From the cell containing the given text, extract its center point as (x, y) coordinate. 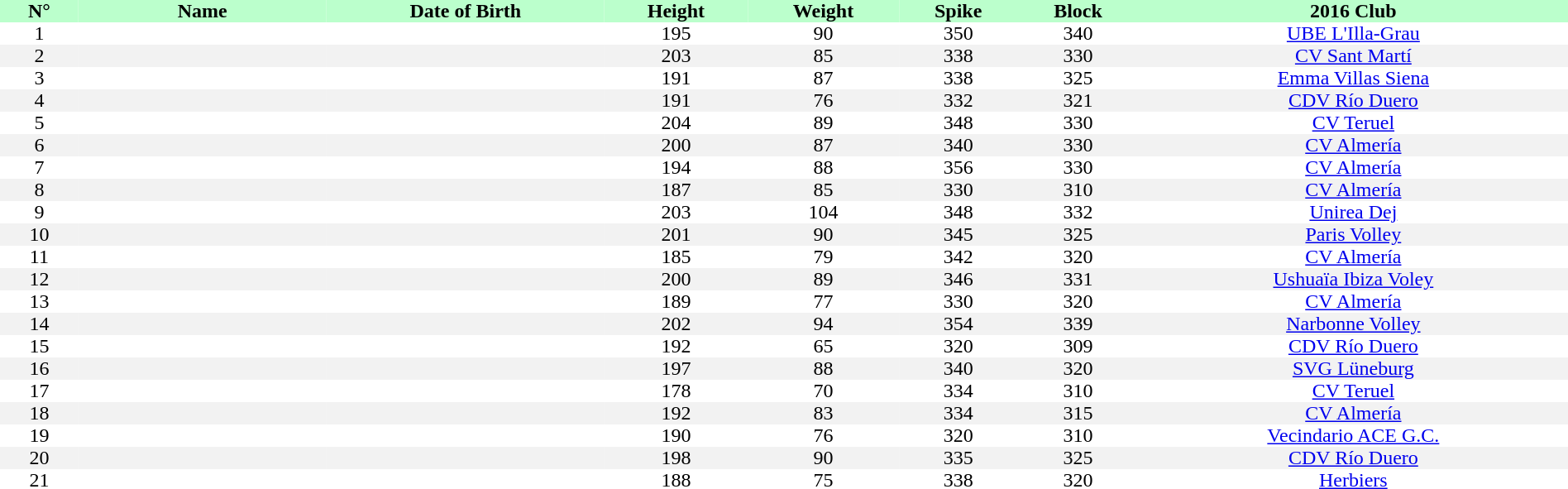
15 (40, 346)
350 (958, 33)
8 (40, 190)
197 (676, 369)
339 (1078, 324)
202 (676, 324)
Emma Villas Siena (1353, 78)
190 (676, 435)
187 (676, 190)
3 (40, 78)
321 (1078, 101)
354 (958, 324)
195 (676, 33)
16 (40, 369)
Block (1078, 12)
Weight (824, 12)
198 (676, 458)
185 (676, 256)
18 (40, 414)
2 (40, 56)
20 (40, 458)
1 (40, 33)
11 (40, 256)
346 (958, 280)
2016 Club (1353, 12)
335 (958, 458)
309 (1078, 346)
194 (676, 167)
189 (676, 301)
SVG Lüneburg (1353, 369)
CV Sant Martí (1353, 56)
104 (824, 212)
Vecindario ACE G.C. (1353, 435)
Spike (958, 12)
13 (40, 301)
12 (40, 280)
5 (40, 122)
N° (40, 12)
77 (824, 301)
UBE L'Illa-Grau (1353, 33)
345 (958, 235)
65 (824, 346)
94 (824, 324)
Name (203, 12)
83 (824, 414)
10 (40, 235)
70 (824, 391)
Narbonne Volley (1353, 324)
201 (676, 235)
Paris Volley (1353, 235)
Ushuaïa Ibiza Voley (1353, 280)
79 (824, 256)
7 (40, 167)
14 (40, 324)
6 (40, 146)
Date of Birth (466, 12)
356 (958, 167)
17 (40, 391)
19 (40, 435)
Height (676, 12)
9 (40, 212)
Unirea Dej (1353, 212)
331 (1078, 280)
342 (958, 256)
204 (676, 122)
315 (1078, 414)
178 (676, 391)
4 (40, 101)
